Pinpoint the cell where the given text exists, returning its [X, Y] midpoint coordinate. 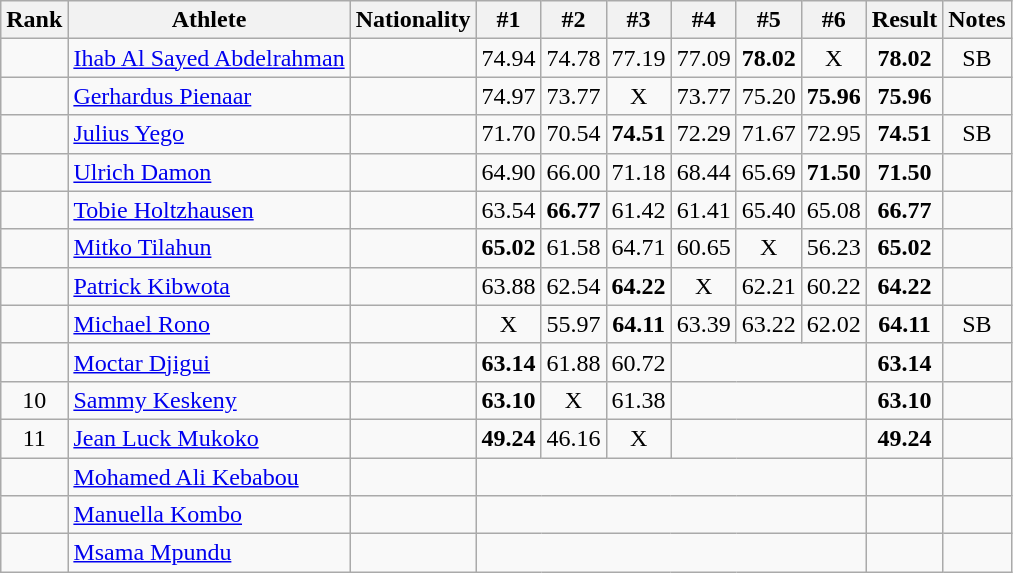
Nationality [413, 20]
63.88 [508, 286]
61.88 [574, 362]
Michael Rono [209, 324]
64.90 [508, 172]
Ulrich Damon [209, 172]
66.00 [574, 172]
61.58 [574, 248]
Rank [34, 20]
63.54 [508, 210]
60.22 [834, 286]
Result [904, 20]
65.08 [834, 210]
Sammy Keskeny [209, 400]
#6 [834, 20]
#3 [638, 20]
72.29 [704, 134]
77.09 [704, 58]
61.41 [704, 210]
56.23 [834, 248]
Jean Luck Mukoko [209, 438]
63.39 [704, 324]
62.21 [768, 286]
65.40 [768, 210]
Athlete [209, 20]
Mohamed Ali Kebabou [209, 477]
70.54 [574, 134]
61.38 [638, 400]
Patrick Kibwota [209, 286]
11 [34, 438]
Moctar Djigui [209, 362]
55.97 [574, 324]
71.18 [638, 172]
62.02 [834, 324]
Notes [977, 20]
60.72 [638, 362]
68.44 [704, 172]
Mitko Tilahun [209, 248]
64.71 [638, 248]
Julius Yego [209, 134]
77.19 [638, 58]
74.97 [508, 96]
74.94 [508, 58]
65.69 [768, 172]
60.65 [704, 248]
Tobie Holtzhausen [209, 210]
#2 [574, 20]
72.95 [834, 134]
71.70 [508, 134]
61.42 [638, 210]
75.20 [768, 96]
74.78 [574, 58]
Manuella Kombo [209, 515]
#4 [704, 20]
Msama Mpundu [209, 553]
10 [34, 400]
#5 [768, 20]
Ihab Al Sayed Abdelrahman [209, 58]
#1 [508, 20]
Gerhardus Pienaar [209, 96]
46.16 [574, 438]
62.54 [574, 286]
63.22 [768, 324]
71.67 [768, 134]
